Detect which cell encompasses the target text, then output its (x, y) center coordinate. 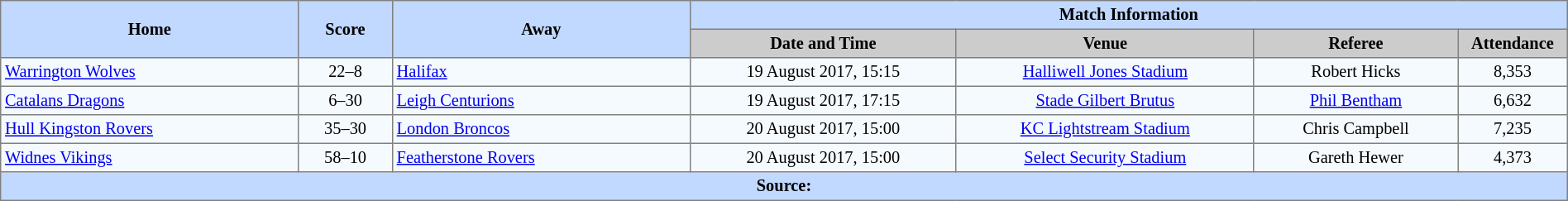
Halifax (541, 72)
Halliwell Jones Stadium (1105, 72)
19 August 2017, 15:15 (823, 72)
Widnes Vikings (150, 157)
Stade Gilbert Brutus (1105, 100)
Select Security Stadium (1105, 157)
Warrington Wolves (150, 72)
Hull Kingston Rovers (150, 129)
KC Lightstream Stadium (1105, 129)
Leigh Centurions (541, 100)
6–30 (346, 100)
Venue (1105, 43)
Attendance (1513, 43)
Featherstone Rovers (541, 157)
58–10 (346, 157)
Source: (784, 186)
Gareth Hewer (1355, 157)
35–30 (346, 129)
4,373 (1513, 157)
Robert Hicks (1355, 72)
Score (346, 30)
Referee (1355, 43)
19 August 2017, 17:15 (823, 100)
Home (150, 30)
6,632 (1513, 100)
22–8 (346, 72)
Phil Bentham (1355, 100)
8,353 (1513, 72)
Date and Time (823, 43)
7,235 (1513, 129)
Catalans Dragons (150, 100)
Match Information (1128, 15)
Away (541, 30)
Chris Campbell (1355, 129)
London Broncos (541, 129)
